Capture the cell that displays the provided text and extract its [X, Y] central coordinate. 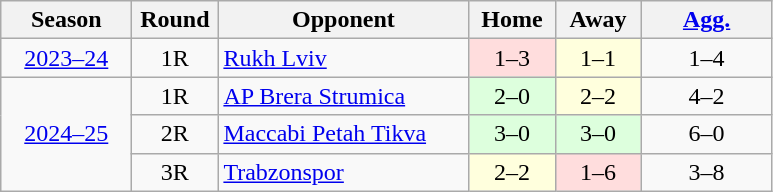
1–3 [512, 58]
AP Brera Strumica [344, 96]
2–0 [512, 96]
Maccabi Petah Tikva [344, 134]
2R [175, 134]
Home [512, 20]
Rukh Lviv [344, 58]
1–6 [598, 172]
Opponent [344, 20]
4–2 [706, 96]
Season [66, 20]
1–1 [598, 58]
1–4 [706, 58]
2023–24 [66, 58]
6–0 [706, 134]
3R [175, 172]
Agg. [706, 20]
Round [175, 20]
3–8 [706, 172]
2024–25 [66, 134]
Away [598, 20]
Trabzonspor [344, 172]
